Scan for the cell matching the given text and deliver its (x, y) coordinate at center. 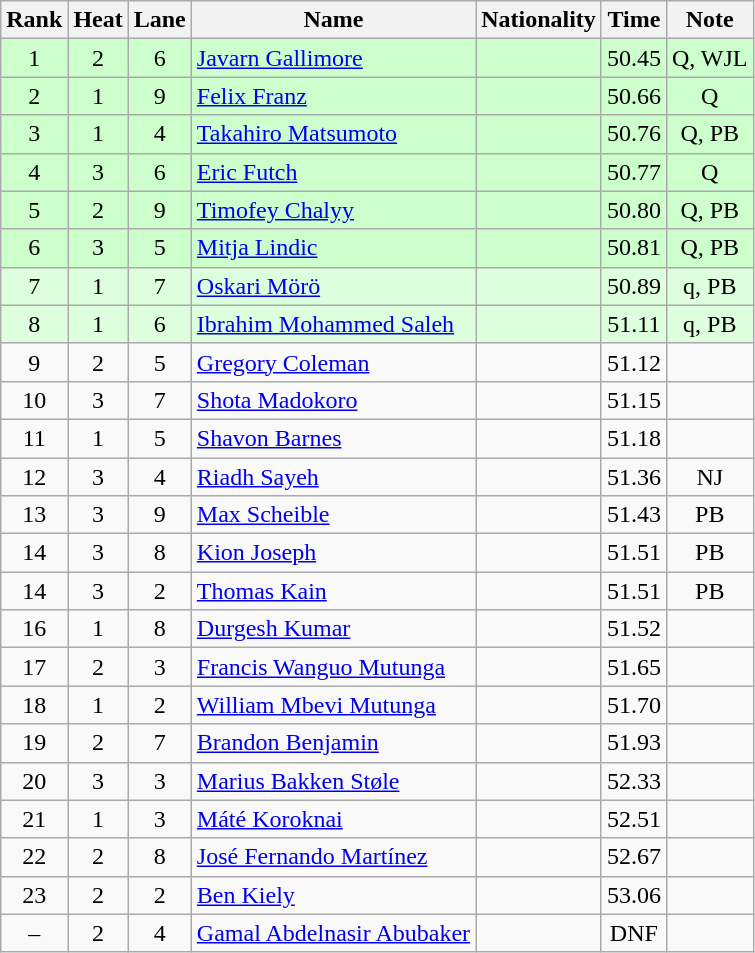
Mitja Lindic (333, 248)
12 (34, 477)
Oskari Mörö (333, 286)
– (34, 933)
53.06 (634, 895)
52.51 (634, 819)
William Mbevi Mutunga (333, 705)
50.80 (634, 210)
José Fernando Martínez (333, 857)
Q, WJL (710, 58)
52.33 (634, 781)
Kion Joseph (333, 553)
51.52 (634, 629)
52.67 (634, 857)
51.18 (634, 438)
Felix Franz (333, 96)
50.76 (634, 134)
51.65 (634, 667)
51.43 (634, 515)
11 (34, 438)
18 (34, 705)
Marius Bakken Støle (333, 781)
Note (710, 20)
Nationality (539, 20)
51.93 (634, 743)
Francis Wanguo Mutunga (333, 667)
Durgesh Kumar (333, 629)
16 (34, 629)
Gamal Abdelnasir Abubaker (333, 933)
Gregory Coleman (333, 362)
Rank (34, 20)
Máté Koroknai (333, 819)
Brandon Benjamin (333, 743)
NJ (710, 477)
Max Scheible (333, 515)
13 (34, 515)
Thomas Kain (333, 591)
Name (333, 20)
17 (34, 667)
Eric Futch (333, 172)
23 (34, 895)
Heat (98, 20)
Javarn Gallimore (333, 58)
Ben Kiely (333, 895)
Lane (160, 20)
21 (34, 819)
Shota Madokoro (333, 400)
20 (34, 781)
50.77 (634, 172)
19 (34, 743)
51.15 (634, 400)
51.11 (634, 324)
50.45 (634, 58)
50.66 (634, 96)
Takahiro Matsumoto (333, 134)
50.81 (634, 248)
Shavon Barnes (333, 438)
51.70 (634, 705)
Ibrahim Mohammed Saleh (333, 324)
50.89 (634, 286)
10 (34, 400)
Riadh Sayeh (333, 477)
51.36 (634, 477)
Time (634, 20)
22 (34, 857)
DNF (634, 933)
51.12 (634, 362)
Timofey Chalyy (333, 210)
